Scan for the cell matching the given text and deliver its (X, Y) coordinate at center. 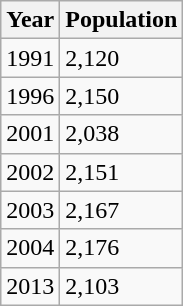
2,103 (122, 286)
2,167 (122, 210)
2004 (30, 248)
2,176 (122, 248)
2,038 (122, 134)
Year (30, 20)
Population (122, 20)
2001 (30, 134)
2,151 (122, 172)
2,150 (122, 96)
2003 (30, 210)
1996 (30, 96)
1991 (30, 58)
2002 (30, 172)
2013 (30, 286)
2,120 (122, 58)
